For the text-containing cell, return its midpoint in [x, y] coordinate format. 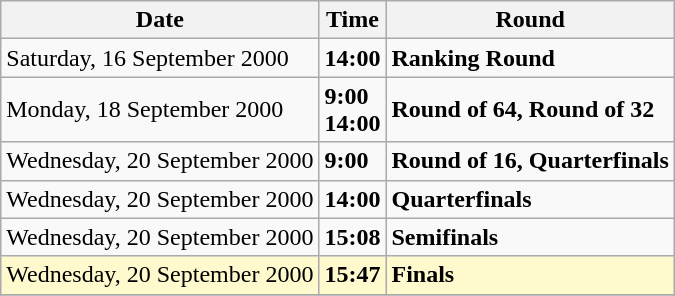
Date [160, 20]
15:08 [352, 237]
Quarterfinals [530, 199]
Saturday, 16 September 2000 [160, 58]
Semifinals [530, 237]
Round of 64, Round of 32 [530, 110]
Ranking Round [530, 58]
Round of 16, Quarterfinals [530, 161]
9:0014:00 [352, 110]
Round [530, 20]
15:47 [352, 275]
Time [352, 20]
9:00 [352, 161]
Monday, 18 September 2000 [160, 110]
Finals [530, 275]
